Determine the (x, y) coordinate at the center of the cell enclosing the given text.  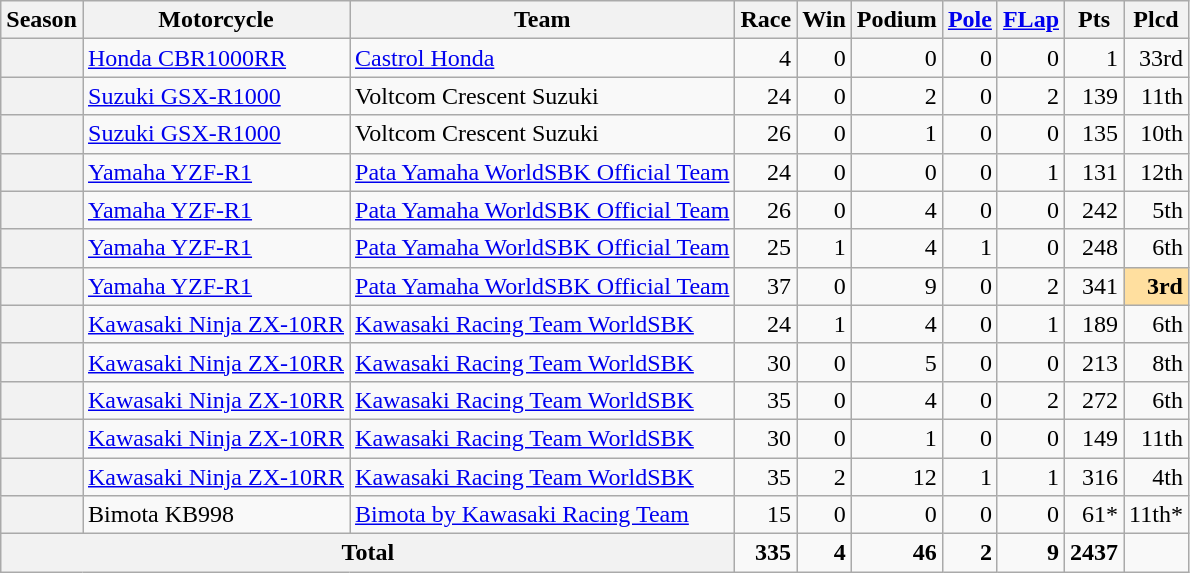
Castrol Honda (542, 58)
139 (1094, 96)
242 (1094, 210)
272 (1094, 400)
2437 (1094, 553)
10th (1156, 134)
FLap (1030, 20)
5 (896, 362)
Motorcycle (216, 20)
Bimota KB998 (216, 515)
8th (1156, 362)
335 (766, 553)
189 (1094, 324)
Pole (970, 20)
135 (1094, 134)
Team (542, 20)
12 (896, 477)
Plcd (1156, 20)
Podium (896, 20)
46 (896, 553)
Total (368, 553)
Season (42, 20)
149 (1094, 438)
131 (1094, 172)
316 (1094, 477)
Win (824, 20)
Bimota by Kawasaki Racing Team (542, 515)
Pts (1094, 20)
37 (766, 286)
213 (1094, 362)
11th* (1156, 515)
61* (1094, 515)
33rd (1156, 58)
4th (1156, 477)
12th (1156, 172)
Race (766, 20)
Honda CBR1000RR (216, 58)
248 (1094, 248)
341 (1094, 286)
25 (766, 248)
5th (1156, 210)
3rd (1156, 286)
15 (766, 515)
